Output the [x, y] coordinate of the center of the cell containing the given text.  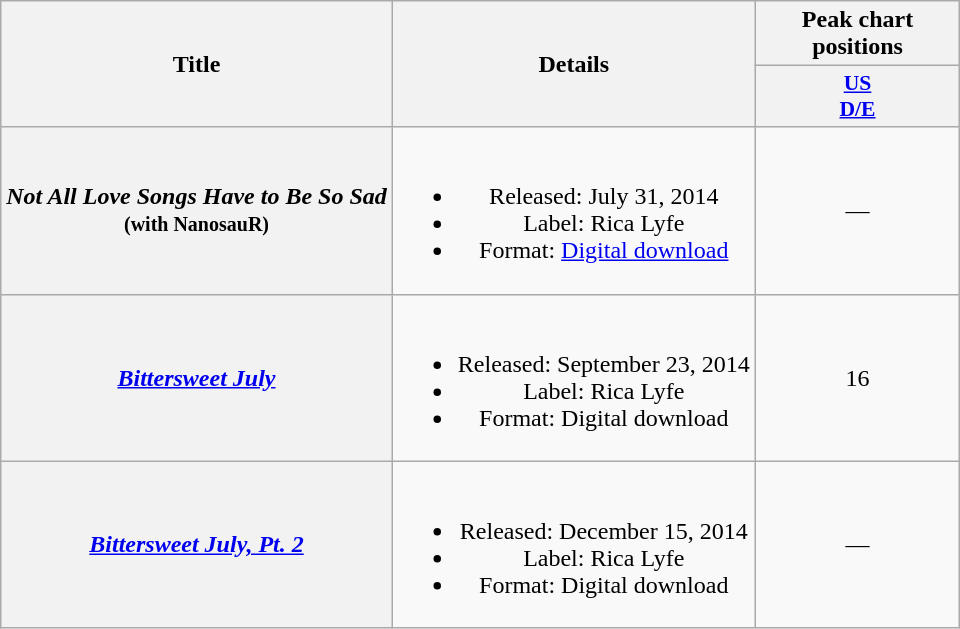
Released: September 23, 2014Label: Rica LyfeFormat: Digital download [574, 378]
Title [197, 64]
Peak chart positions [858, 34]
Not All Love Songs Have to Be So Sad (with NanosauR) [197, 210]
Released: July 31, 2014Label: Rica LyfeFormat: Digital download [574, 210]
Details [574, 64]
Released: December 15, 2014Label: Rica LyfeFormat: Digital download [574, 544]
USD/E [858, 96]
Bittersweet July, Pt. 2 [197, 544]
Bittersweet July [197, 378]
16 [858, 378]
